For the text-containing cell, return its midpoint in (X, Y) coordinate format. 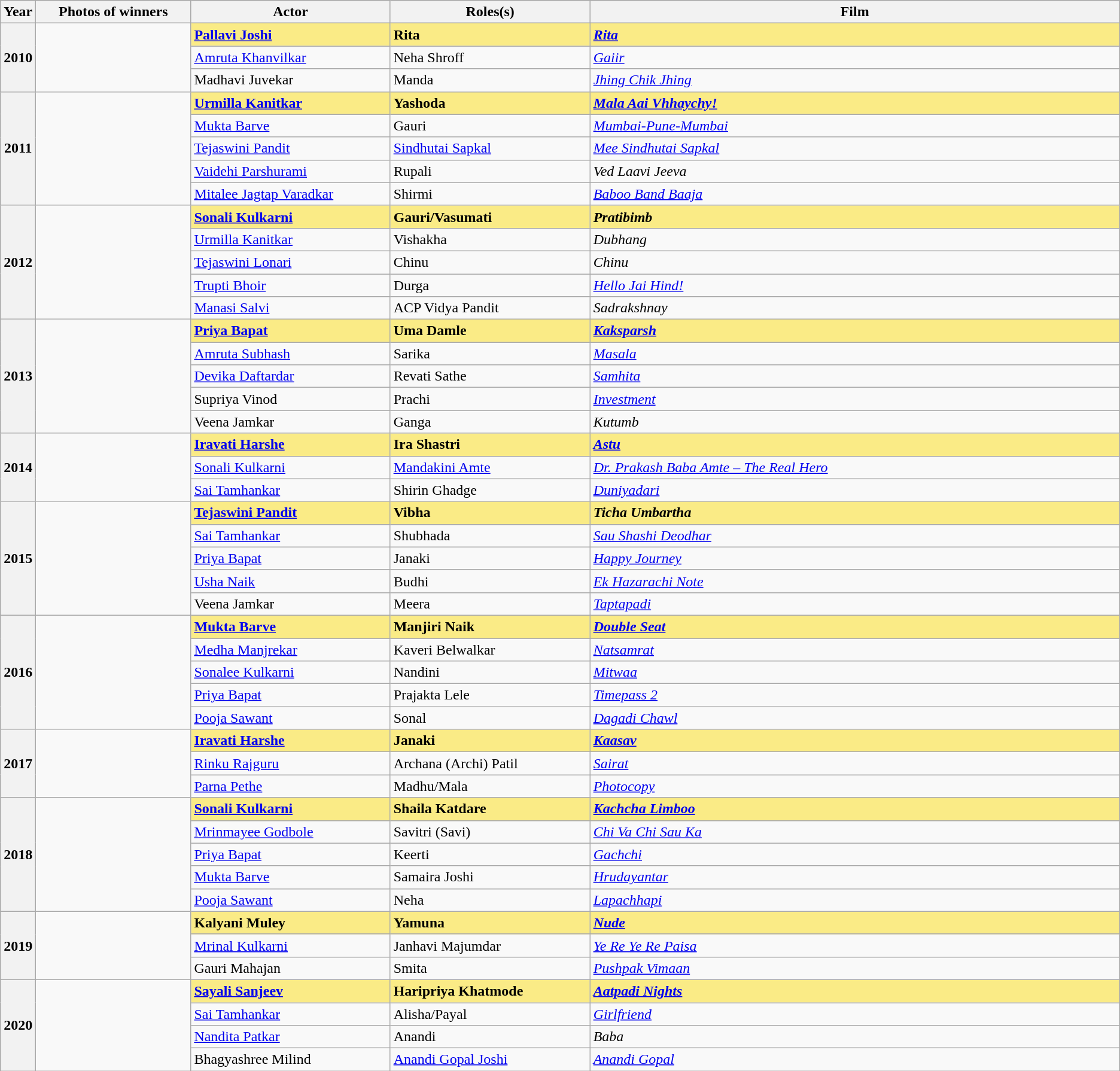
Sairat (854, 763)
Trupti Bhoir (291, 285)
Hello Jai Hind! (854, 285)
Ek Hazarachi Note (854, 581)
Pushpak Vimaan (854, 968)
Manasi Salvi (291, 308)
2018 (18, 854)
Actor (291, 12)
Amruta Khanvilkar (291, 57)
Nandita Patkar (291, 1037)
Supriya Vinod (291, 399)
Kachcha Limboo (854, 809)
Tejaswini Lonari (291, 262)
Gauri Mahajan (291, 968)
2014 (18, 467)
Aatpadi Nights (854, 991)
Savitri (Savi) (490, 832)
Sonalee Kulkarni (291, 673)
Madhu/Mala (490, 786)
Mumbai-Pune-Mumbai (854, 126)
Gauri/Vasumati (490, 217)
Keerti (490, 854)
Janhavi Majumdar (490, 945)
Ira Shastri (490, 445)
Rupali (490, 171)
Vibha (490, 513)
Dr. Prakash Baba Amte – The Real Hero (854, 467)
Girlfriend (854, 1014)
Sindhutai Sapkal (490, 148)
Haripriya Khatmode (490, 991)
Sarika (490, 354)
2012 (18, 262)
Mrinmayee Godbole (291, 832)
Ticha Umbartha (854, 513)
Meera (490, 604)
Kalyani Muley (291, 923)
Dagadi Chawl (854, 718)
Pallavi Joshi (291, 35)
Dubhang (854, 239)
Uma Damle (490, 331)
Neha Shroff (490, 57)
Usha Naik (291, 581)
2016 (18, 672)
Happy Journey (854, 558)
2015 (18, 558)
Film (854, 12)
2017 (18, 763)
Photos of winners (114, 12)
Mitwaa (854, 673)
Shirmi (490, 194)
Anandi Gopal Joshi (490, 1060)
Taptapadi (854, 604)
Nandini (490, 673)
Yashoda (490, 103)
Sau Shashi Deodhar (854, 535)
Nude (854, 923)
Kaasav (854, 741)
ACP Vidya Pandit (490, 308)
Ye Re Ye Re Paisa (854, 945)
Medha Manjrekar (291, 649)
2011 (18, 148)
Yamuna (490, 923)
Photocopy (854, 786)
Mee Sindhutai Sapkal (854, 148)
Devika Daftardar (291, 376)
Prajakta Lele (490, 695)
Kutumb (854, 422)
Masala (854, 354)
Baboo Band Baaja (854, 194)
Kaveri Belwalkar (490, 649)
2019 (18, 945)
Bhagyashree Milind (291, 1060)
Gachchi (854, 854)
2020 (18, 1025)
Archana (Archi) Patil (490, 763)
Ganga (490, 422)
Prachi (490, 399)
Sonal (490, 718)
Gauri (490, 126)
Double Seat (854, 626)
Mrinal Kulkarni (291, 945)
Shirin Ghadge (490, 490)
Madhavi Juvekar (291, 80)
Investment (854, 399)
Budhi (490, 581)
Parna Pethe (291, 786)
Timepass 2 (854, 695)
Ved Laavi Jeeva (854, 171)
Vishakha (490, 239)
Pratibimb (854, 217)
Sayali Sanjeev (291, 991)
Samhita (854, 376)
Gaiir (854, 57)
Mala Aai Vhhaychy! (854, 103)
Samaira Joshi (490, 877)
Baba (854, 1037)
Lapachhapi (854, 900)
2013 (18, 376)
2010 (18, 57)
Sadrakshnay (854, 308)
Shubhada (490, 535)
Rinku Rajguru (291, 763)
Revati Sathe (490, 376)
Natsamrat (854, 649)
Amruta Subhash (291, 354)
Manda (490, 80)
Anandi Gopal (854, 1060)
Duniyadari (854, 490)
Shaila Katdare (490, 809)
Chi Va Chi Sau Ka (854, 832)
Mitalee Jagtap Varadkar (291, 194)
Anandi (490, 1037)
Year (18, 12)
Mandakini Amte (490, 467)
Vaidehi Parshurami (291, 171)
Alisha/Payal (490, 1014)
Astu (854, 445)
Durga (490, 285)
Jhing Chik Jhing (854, 80)
Hrudayantar (854, 877)
Manjiri Naik (490, 626)
Kaksparsh (854, 331)
Smita (490, 968)
Neha (490, 900)
Roles(s) (490, 12)
